Determine the [X, Y] coordinate at the center of the cell enclosing the given text.  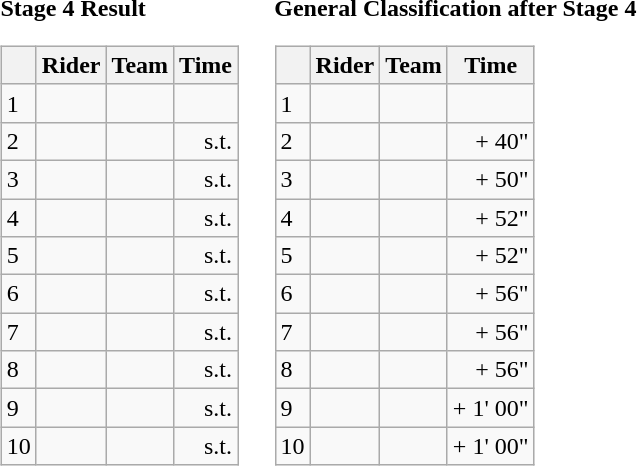
+ 50" [490, 179]
+ 40" [490, 141]
